Search for the cell housing the specified text and yield its (X, Y) center coordinate. 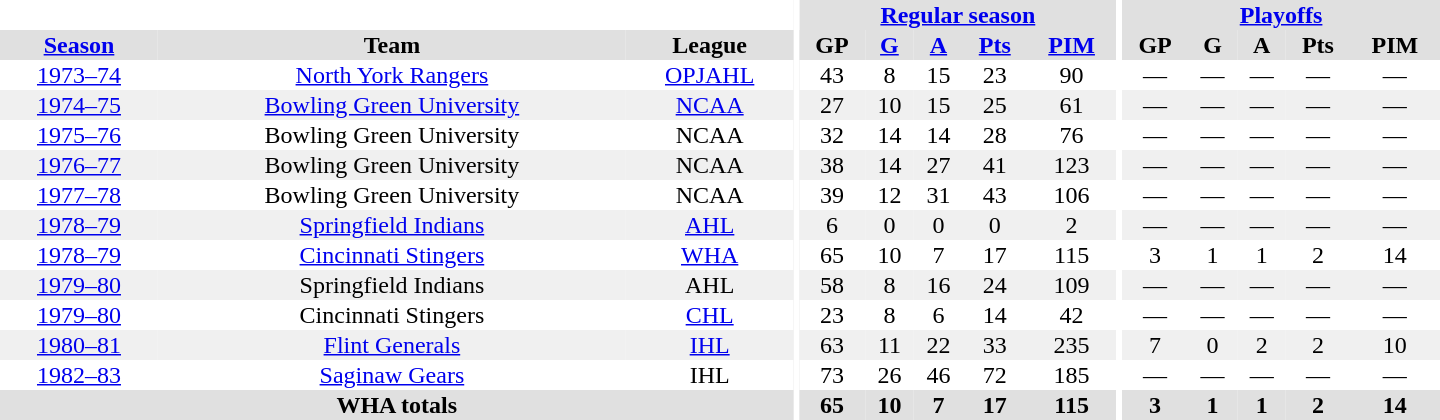
58 (832, 285)
1975–76 (79, 135)
North York Rangers (392, 75)
106 (1072, 195)
185 (1072, 375)
1977–78 (79, 195)
16 (938, 285)
123 (1072, 165)
1982–83 (79, 375)
109 (1072, 285)
12 (890, 195)
Flint Generals (392, 345)
WHA (710, 255)
32 (832, 135)
22 (938, 345)
72 (995, 375)
1980–81 (79, 345)
OPJAHL (710, 75)
CHL (710, 315)
41 (995, 165)
63 (832, 345)
61 (1072, 105)
42 (1072, 315)
11 (890, 345)
38 (832, 165)
Team (392, 45)
League (710, 45)
Season (79, 45)
39 (832, 195)
90 (1072, 75)
WHA totals (397, 405)
28 (995, 135)
76 (1072, 135)
26 (890, 375)
33 (995, 345)
1973–74 (79, 75)
Playoffs (1281, 15)
1974–75 (79, 105)
73 (832, 375)
1976–77 (79, 165)
24 (995, 285)
25 (995, 105)
31 (938, 195)
Saginaw Gears (392, 375)
235 (1072, 345)
Regular season (958, 15)
46 (938, 375)
